Detect which cell encompasses the target text, then output its (X, Y) center coordinate. 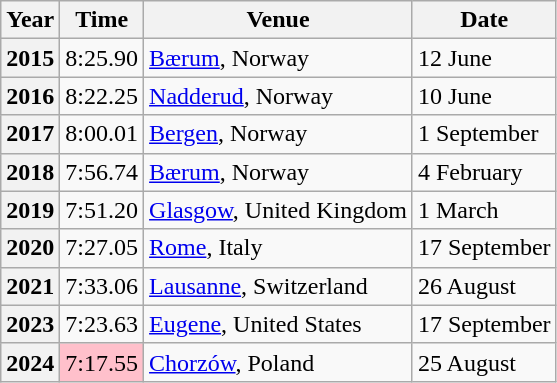
2019 (30, 210)
8:22.25 (102, 96)
25 August (484, 362)
Eugene, United States (278, 324)
12 June (484, 58)
Venue (278, 20)
2018 (30, 172)
1 March (484, 210)
Nadderud, Norway (278, 96)
Date (484, 20)
10 June (484, 96)
1 September (484, 134)
2016 (30, 96)
8:00.01 (102, 134)
2024 (30, 362)
8:25.90 (102, 58)
Time (102, 20)
7:17.55 (102, 362)
7:33.06 (102, 286)
4 February (484, 172)
7:27.05 (102, 248)
2021 (30, 286)
Rome, Italy (278, 248)
Bergen, Norway (278, 134)
7:56.74 (102, 172)
Chorzów, Poland (278, 362)
Year (30, 20)
2020 (30, 248)
Glasgow, United Kingdom (278, 210)
7:51.20 (102, 210)
Lausanne, Switzerland (278, 286)
2015 (30, 58)
7:23.63 (102, 324)
2023 (30, 324)
2017 (30, 134)
26 August (484, 286)
